Detect which cell encompasses the target text, then output its [X, Y] center coordinate. 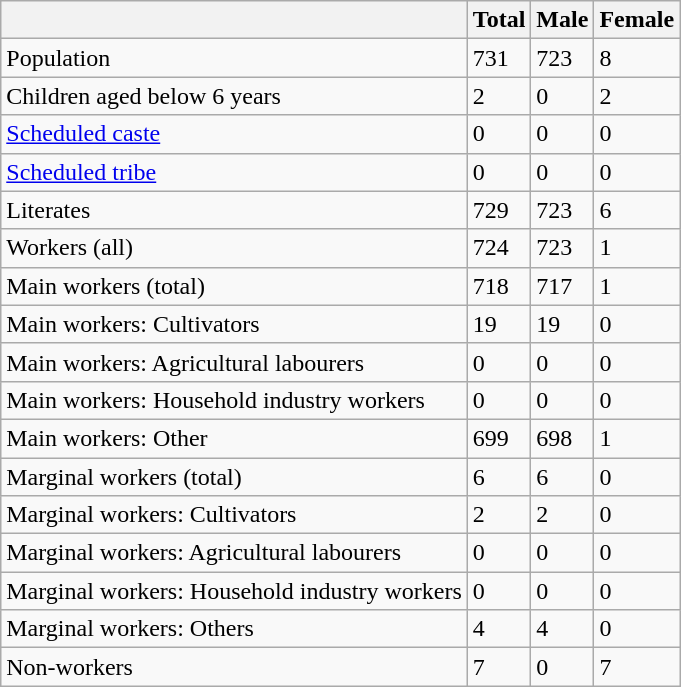
Main workers: Cultivators [234, 324]
Female [637, 20]
Scheduled tribe [234, 172]
Marginal workers (total) [234, 477]
698 [562, 438]
718 [499, 286]
Marginal workers: Cultivators [234, 515]
Population [234, 58]
Marginal workers: Household industry workers [234, 591]
Total [499, 20]
699 [499, 438]
Main workers: Other [234, 438]
8 [637, 58]
Male [562, 20]
Main workers: Household industry workers [234, 400]
Marginal workers: Agricultural labourers [234, 553]
729 [499, 210]
731 [499, 58]
Non-workers [234, 667]
Scheduled caste [234, 134]
717 [562, 286]
724 [499, 248]
Main workers (total) [234, 286]
Main workers: Agricultural labourers [234, 362]
Workers (all) [234, 248]
Marginal workers: Others [234, 629]
Literates [234, 210]
Children aged below 6 years [234, 96]
